Extract the (x, y) coordinate from the center of the cell holding the provided text.  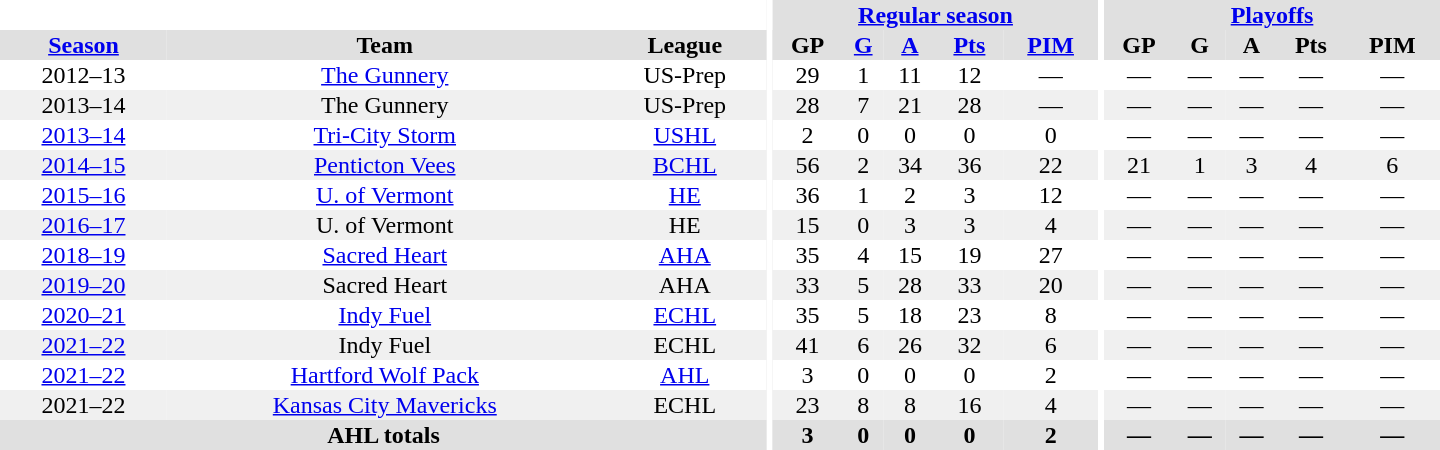
AHL (685, 375)
19 (970, 255)
2015–16 (84, 195)
Tri-City Storm (385, 135)
AHL totals (384, 435)
41 (808, 345)
2018–19 (84, 255)
2014–15 (84, 165)
Playoffs (1272, 15)
Penticton Vees (385, 165)
Regular season (936, 15)
16 (970, 405)
Season (84, 45)
27 (1050, 255)
Team (385, 45)
League (685, 45)
2020–21 (84, 315)
BCHL (685, 165)
2012–13 (84, 75)
11 (910, 75)
Hartford Wolf Pack (385, 375)
Kansas City Mavericks (385, 405)
18 (910, 315)
22 (1050, 165)
USHL (685, 135)
34 (910, 165)
2019–20 (84, 285)
20 (1050, 285)
26 (910, 345)
2016–17 (84, 225)
29 (808, 75)
7 (863, 105)
32 (970, 345)
56 (808, 165)
